Search for the cell housing the specified text and yield its [x, y] center coordinate. 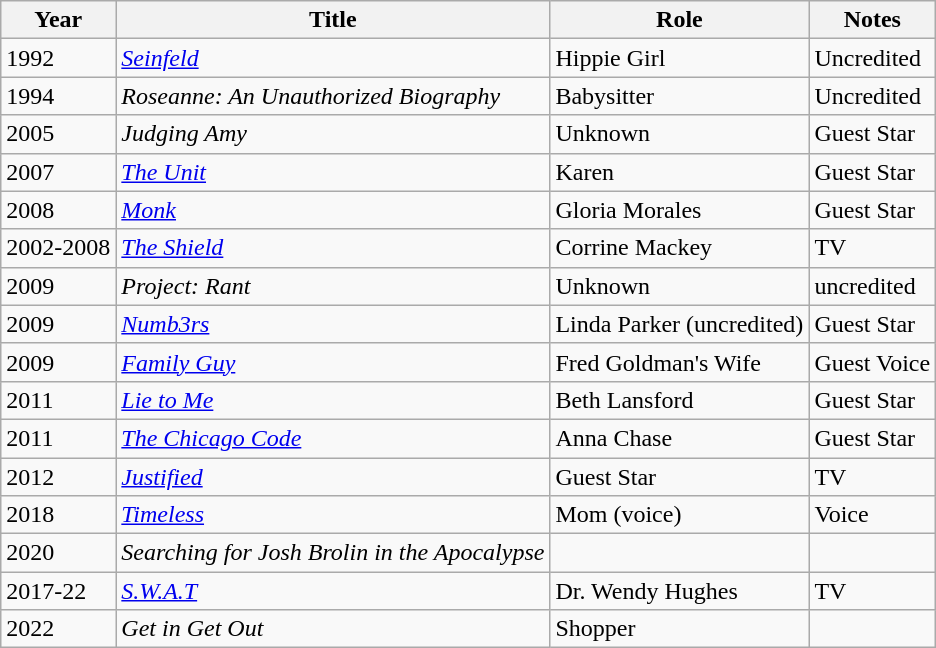
The Chicago Code [333, 438]
1992 [58, 58]
The Shield [333, 248]
Gloria Morales [680, 210]
Numb3rs [333, 324]
Roseanne: An Unauthorized Biography [333, 96]
2017-22 [58, 591]
2022 [58, 629]
Lie to Me [333, 400]
Hippie Girl [680, 58]
Title [333, 20]
2008 [58, 210]
uncredited [872, 286]
Mom (voice) [680, 515]
Corrine Mackey [680, 248]
2020 [58, 553]
Linda Parker (uncredited) [680, 324]
2012 [58, 477]
Babysitter [680, 96]
Fred Goldman's Wife [680, 362]
Anna Chase [680, 438]
Timeless [333, 515]
2007 [58, 172]
Year [58, 20]
Searching for Josh Brolin in the Apocalypse [333, 553]
Project: Rant [333, 286]
Guest Voice [872, 362]
2002-2008 [58, 248]
Judging Amy [333, 134]
Justified [333, 477]
Monk [333, 210]
2018 [58, 515]
1994 [58, 96]
2005 [58, 134]
Family Guy [333, 362]
Get in Get Out [333, 629]
Seinfeld [333, 58]
Shopper [680, 629]
Karen [680, 172]
Notes [872, 20]
S.W.A.T [333, 591]
Voice [872, 515]
The Unit [333, 172]
Role [680, 20]
Beth Lansford [680, 400]
Dr. Wendy Hughes [680, 591]
